Extract the (X, Y) coordinate from the center of the cell holding the provided text.  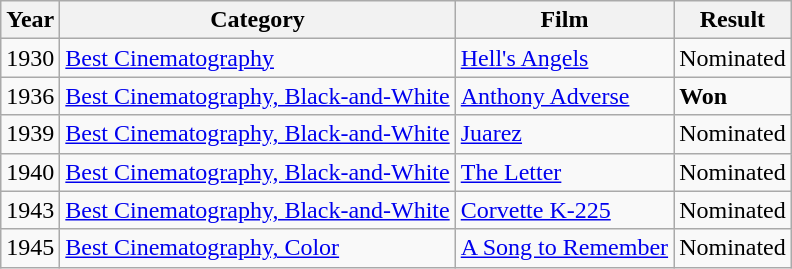
Anthony Adverse (564, 96)
Year (30, 20)
1939 (30, 134)
1930 (30, 58)
Hell's Angels (564, 58)
Won (733, 96)
Result (733, 20)
1936 (30, 96)
A Song to Remember (564, 248)
Category (258, 20)
Film (564, 20)
1943 (30, 210)
Corvette K-225 (564, 210)
The Letter (564, 172)
1940 (30, 172)
1945 (30, 248)
Best Cinematography (258, 58)
Best Cinematography, Color (258, 248)
Juarez (564, 134)
